Scan for the cell matching the given text and deliver its [X, Y] coordinate at center. 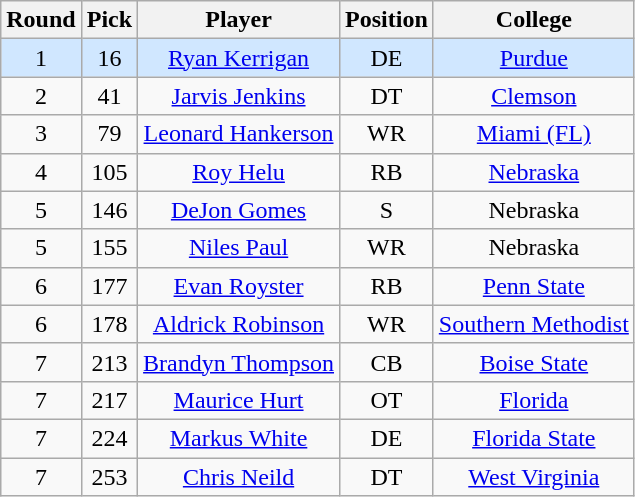
146 [109, 210]
Round [41, 20]
CB [387, 362]
Ryan Kerrigan [239, 58]
Brandyn Thompson [239, 362]
Florida State [534, 438]
2 [41, 96]
Chris Neild [239, 477]
Evan Royster [239, 286]
OT [387, 400]
155 [109, 248]
79 [109, 134]
Position [387, 20]
S [387, 210]
Miami (FL) [534, 134]
177 [109, 286]
Niles Paul [239, 248]
Purdue [534, 58]
Jarvis Jenkins [239, 96]
Southern Methodist [534, 324]
16 [109, 58]
224 [109, 438]
41 [109, 96]
Maurice Hurt [239, 400]
4 [41, 172]
Boise State [534, 362]
Aldrick Robinson [239, 324]
DeJon Gomes [239, 210]
Florida [534, 400]
Clemson [534, 96]
College [534, 20]
West Virginia [534, 477]
105 [109, 172]
1 [41, 58]
Roy Helu [239, 172]
Penn State [534, 286]
Pick [109, 20]
Markus White [239, 438]
178 [109, 324]
Player [239, 20]
Leonard Hankerson [239, 134]
213 [109, 362]
217 [109, 400]
253 [109, 477]
3 [41, 134]
